Provide the (x, y) coordinate of the cell's center where the given text is located.  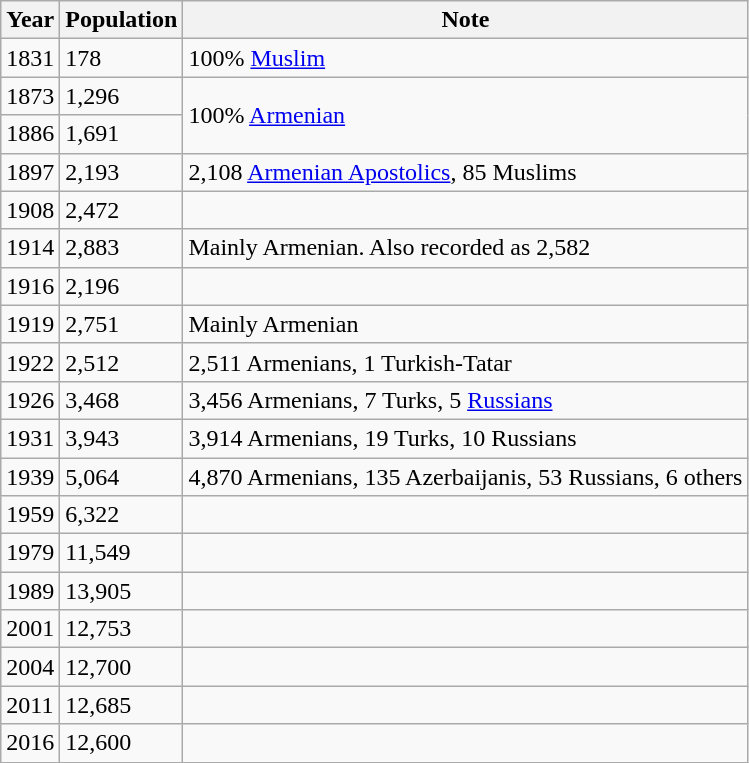
6,322 (122, 515)
3,468 (122, 400)
178 (122, 58)
12,700 (122, 667)
Mainly Armenian. Also recorded as 2,582 (466, 248)
2,193 (122, 172)
Mainly Armenian (466, 324)
2,472 (122, 210)
100% Muslim (466, 58)
1931 (30, 438)
2,108 Armenian Apostolics, 85 Muslims (466, 172)
1914 (30, 248)
3,456 Armenians, 7 Turks, 5 Russians (466, 400)
2016 (30, 743)
11,549 (122, 553)
13,905 (122, 591)
1919 (30, 324)
Note (466, 20)
2004 (30, 667)
2,883 (122, 248)
2,196 (122, 286)
2,512 (122, 362)
1908 (30, 210)
1,691 (122, 134)
2,751 (122, 324)
1922 (30, 362)
2001 (30, 629)
12,685 (122, 705)
1926 (30, 400)
1897 (30, 172)
1916 (30, 286)
5,064 (122, 477)
3,943 (122, 438)
100% Armenian (466, 115)
2,511 Armenians, 1 Turkish-Tatar (466, 362)
4,870 Armenians, 135 Azerbaijanis, 53 Russians, 6 others (466, 477)
1989 (30, 591)
2011 (30, 705)
12,753 (122, 629)
1,296 (122, 96)
1873 (30, 96)
12,600 (122, 743)
3,914 Armenians, 19 Turks, 10 Russians (466, 438)
1979 (30, 553)
1886 (30, 134)
1959 (30, 515)
Population (122, 20)
1939 (30, 477)
Year (30, 20)
1831 (30, 58)
